Pinpoint the cell where the given text exists, returning its [x, y] midpoint coordinate. 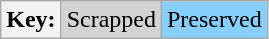
Preserved [214, 20]
Scrapped [111, 20]
Key: [31, 20]
